Return the (X, Y) coordinate for the center point of the cell that contains the specified text.  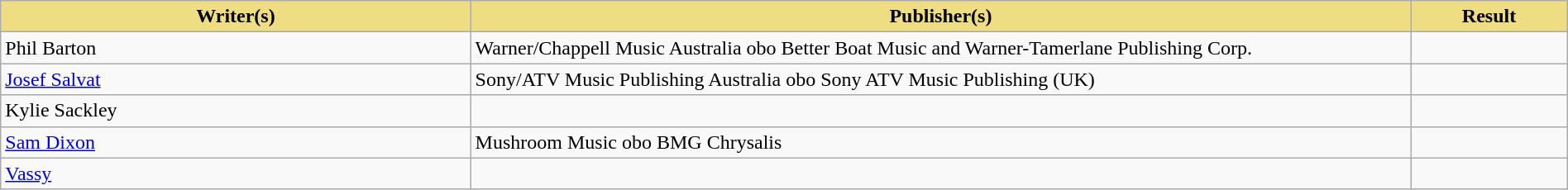
Sam Dixon (236, 142)
Sony/ATV Music Publishing Australia obo Sony ATV Music Publishing (UK) (941, 79)
Warner/Chappell Music Australia obo Better Boat Music and Warner-Tamerlane Publishing Corp. (941, 48)
Publisher(s) (941, 17)
Josef Salvat (236, 79)
Kylie Sackley (236, 111)
Vassy (236, 173)
Mushroom Music obo BMG Chrysalis (941, 142)
Writer(s) (236, 17)
Phil Barton (236, 48)
Result (1489, 17)
